Return the [X, Y] coordinate for the center point of the cell that contains the specified text.  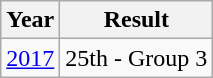
Result [136, 20]
2017 [30, 58]
25th - Group 3 [136, 58]
Year [30, 20]
